Output the (x, y) coordinate of the center of the cell containing the given text.  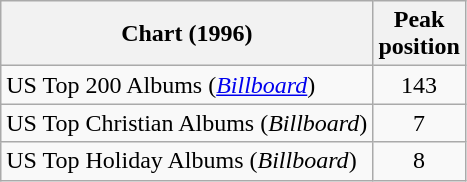
8 (419, 161)
Chart (1996) (187, 34)
US Top 200 Albums (Billboard) (187, 85)
7 (419, 123)
143 (419, 85)
US Top Christian Albums (Billboard) (187, 123)
US Top Holiday Albums (Billboard) (187, 161)
Peakposition (419, 34)
